Output the (x, y) coordinate of the center of the cell containing the given text.  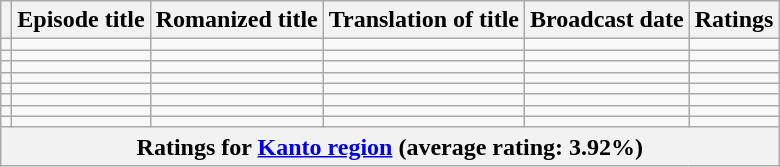
Episode title (81, 20)
Ratings (734, 20)
Translation of title (424, 20)
Broadcast date (608, 20)
Romanized title (236, 20)
Ratings for Kanto region (average rating: 3.92%) (390, 146)
